Pinpoint the cell where the given text exists, returning its [x, y] midpoint coordinate. 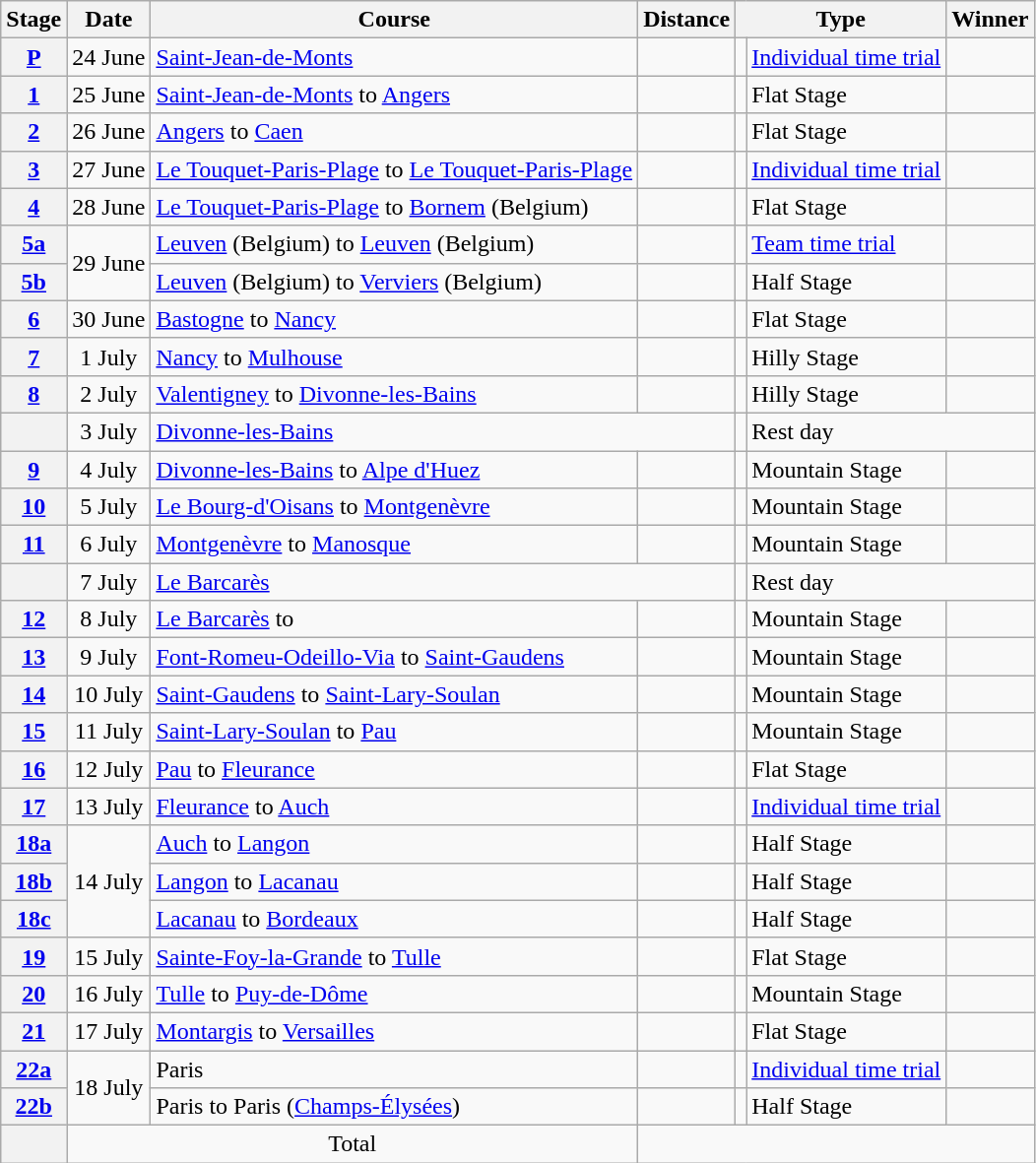
11 July [108, 732]
4 July [108, 470]
26 June [108, 132]
Leuven (Belgium) to Leuven (Belgium) [394, 244]
15 [33, 732]
12 July [108, 769]
15 July [108, 956]
29 June [108, 263]
14 [33, 694]
8 July [108, 619]
16 [33, 769]
20 [33, 994]
3 [33, 169]
Type [841, 20]
Stage [33, 20]
Saint-Jean-de-Monts [394, 57]
Angers to Caen [394, 132]
7 July [108, 582]
5 July [108, 507]
6 [33, 319]
Date [108, 20]
10 [33, 507]
Montgenèvre to Manosque [394, 545]
Lacanau to Bordeaux [394, 919]
28 June [108, 207]
Sainte-Foy-la-Grande to Tulle [394, 956]
Fleurance to Auch [394, 807]
1 July [108, 356]
24 June [108, 57]
Auch to Langon [394, 844]
Course [394, 20]
16 July [108, 994]
Le Touquet-Paris-Plage to Le Touquet-Paris-Plage [394, 169]
Le Touquet-Paris-Plage to Bornem (Belgium) [394, 207]
Bastogne to Nancy [394, 319]
1 [33, 95]
7 [33, 356]
9 July [108, 657]
12 [33, 619]
Le Bourg-d'Oisans to Montgenèvre [394, 507]
5a [33, 244]
Paris to Paris (Champs-Élysées) [394, 1107]
Saint-Lary-Soulan to Pau [394, 732]
Winner [991, 20]
Divonne-les-Bains to Alpe d'Huez [394, 470]
6 July [108, 545]
17 July [108, 1031]
22a [33, 1068]
Le Barcarès to [394, 619]
Saint-Gaudens to Saint-Lary-Soulan [394, 694]
27 June [108, 169]
Tulle to Puy-de-Dôme [394, 994]
Paris [394, 1068]
18c [33, 919]
Font-Romeu-Odeillo-Via to Saint-Gaudens [394, 657]
Distance [687, 20]
11 [33, 545]
18 July [108, 1087]
8 [33, 394]
Team time trial [847, 244]
10 July [108, 694]
2 July [108, 394]
13 [33, 657]
18a [33, 844]
3 July [108, 431]
Pau to Fleurance [394, 769]
30 June [108, 319]
Langon to Lacanau [394, 881]
21 [33, 1031]
9 [33, 470]
5b [33, 282]
17 [33, 807]
Divonne-les-Bains [443, 431]
4 [33, 207]
25 June [108, 95]
14 July [108, 881]
19 [33, 956]
Le Barcarès [443, 582]
Valentigney to Divonne-les-Bains [394, 394]
18b [33, 881]
22b [33, 1107]
Saint-Jean-de-Monts to Angers [394, 95]
2 [33, 132]
P [33, 57]
Total [353, 1144]
13 July [108, 807]
Nancy to Mulhouse [394, 356]
Montargis to Versailles [394, 1031]
Leuven (Belgium) to Verviers (Belgium) [394, 282]
